Determine the [x, y] coordinate at the center of the cell enclosing the given text.  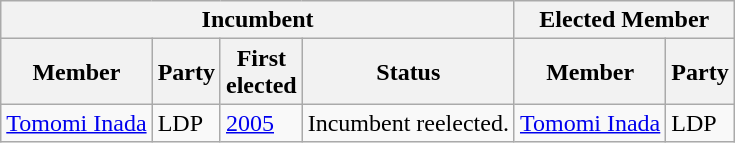
Incumbent reelected. [408, 123]
2005 [261, 123]
Incumbent [258, 20]
Status [408, 72]
Elected Member [624, 20]
Firstelected [261, 72]
